Extract the [x, y] coordinate from the center of the cell holding the provided text.  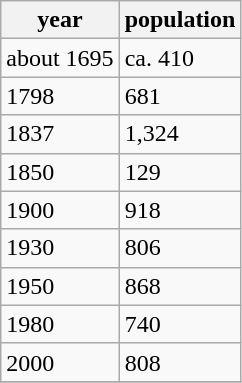
ca. 410 [180, 58]
868 [180, 286]
1798 [60, 96]
1900 [60, 210]
1850 [60, 172]
806 [180, 248]
1930 [60, 248]
681 [180, 96]
1980 [60, 324]
2000 [60, 362]
1950 [60, 286]
808 [180, 362]
1,324 [180, 134]
918 [180, 210]
population [180, 20]
about 1695 [60, 58]
1837 [60, 134]
year [60, 20]
129 [180, 172]
740 [180, 324]
